Output the [x, y] coordinate of the center of the cell containing the given text.  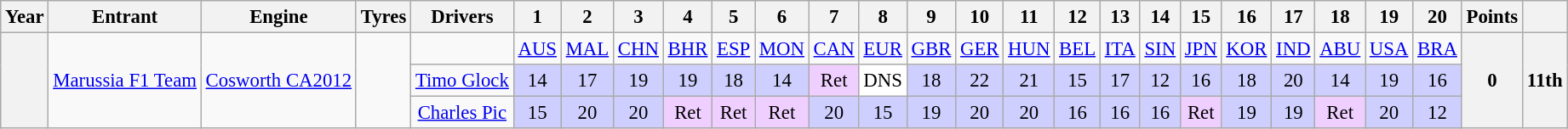
Year [25, 17]
6 [782, 17]
Drivers [463, 17]
BHR [688, 49]
AUS [537, 49]
5 [734, 17]
Timo Glock [463, 81]
11th [1545, 81]
Tyres [383, 17]
EUR [883, 49]
KOR [1246, 49]
21 [1029, 81]
Engine [278, 17]
IND [1294, 49]
Points [1491, 17]
Marussia F1 Team [124, 81]
USA [1389, 49]
GER [980, 49]
CHN [638, 49]
SIN [1159, 49]
BRA [1437, 49]
22 [980, 81]
BEL [1078, 49]
CAN [834, 49]
JPN [1200, 49]
4 [688, 17]
ITA [1120, 49]
7 [834, 17]
ESP [734, 49]
Charles Pic [463, 113]
11 [1029, 17]
HUN [1029, 49]
1 [537, 17]
GBR [931, 49]
10 [980, 17]
8 [883, 17]
9 [931, 17]
3 [638, 17]
DNS [883, 81]
Cosworth CA2012 [278, 81]
2 [587, 17]
MAL [587, 49]
13 [1120, 17]
MON [782, 49]
Entrant [124, 17]
0 [1491, 81]
ABU [1340, 49]
